Determine the (X, Y) coordinate at the center of the cell enclosing the given text.  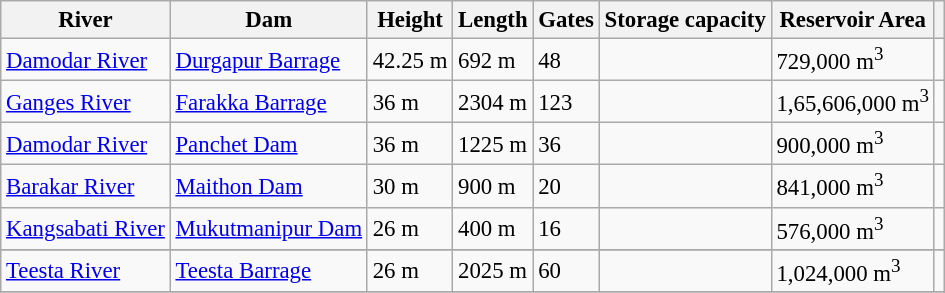
Gates (566, 20)
Farakka Barrage (268, 102)
2304 m (493, 102)
60 (566, 270)
2025 m (493, 270)
900 m (493, 186)
42.25 m (410, 60)
729,000 m3 (852, 60)
20 (566, 186)
Durgapur Barrage (268, 60)
Storage capacity (685, 20)
Dam (268, 20)
1,65,606,000 m3 (852, 102)
576,000 m3 (852, 228)
Maithon Dam (268, 186)
Kangsabati River (86, 228)
30 m (410, 186)
692 m (493, 60)
Teesta Barrage (268, 270)
River (86, 20)
1225 m (493, 144)
Panchet Dam (268, 144)
1,024,000 m3 (852, 270)
Teesta River (86, 270)
16 (566, 228)
123 (566, 102)
900,000 m3 (852, 144)
Mukutmanipur Dam (268, 228)
48 (566, 60)
Height (410, 20)
841,000 m3 (852, 186)
Ganges River (86, 102)
Reservoir Area (852, 20)
36 (566, 144)
Barakar River (86, 186)
400 m (493, 228)
Length (493, 20)
